Provide the [X, Y] coordinate of the cell's center where the given text is located.  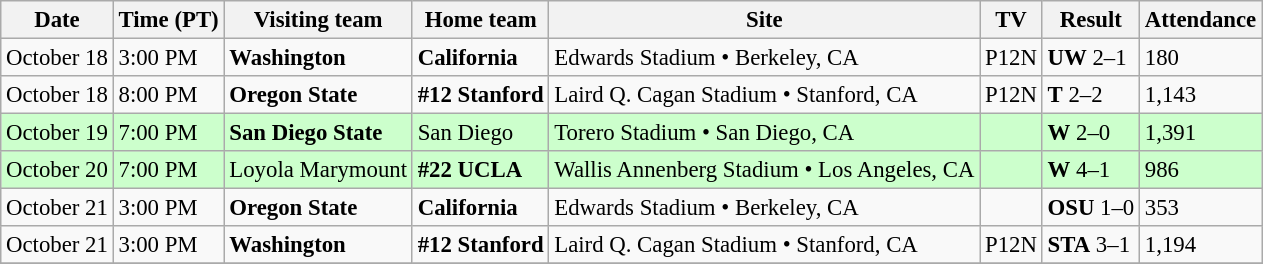
October 20 [57, 170]
T 2–2 [1090, 95]
Wallis Annenberg Stadium • Los Angeles, CA [764, 170]
Time (PT) [168, 20]
TV [1012, 20]
180 [1201, 58]
San Diego State [318, 133]
986 [1201, 170]
Loyola Marymount [318, 170]
Result [1090, 20]
Date [57, 20]
San Diego [480, 133]
UW 2–1 [1090, 58]
#22 UCLA [480, 170]
8:00 PM [168, 95]
1,194 [1201, 245]
Visiting team [318, 20]
October 19 [57, 133]
Home team [480, 20]
1,391 [1201, 133]
Attendance [1201, 20]
Torero Stadium • San Diego, CA [764, 133]
OSU 1–0 [1090, 208]
W 4–1 [1090, 170]
Site [764, 20]
1,143 [1201, 95]
W 2–0 [1090, 133]
353 [1201, 208]
STA 3–1 [1090, 245]
